Search for the cell housing the specified text and yield its (X, Y) center coordinate. 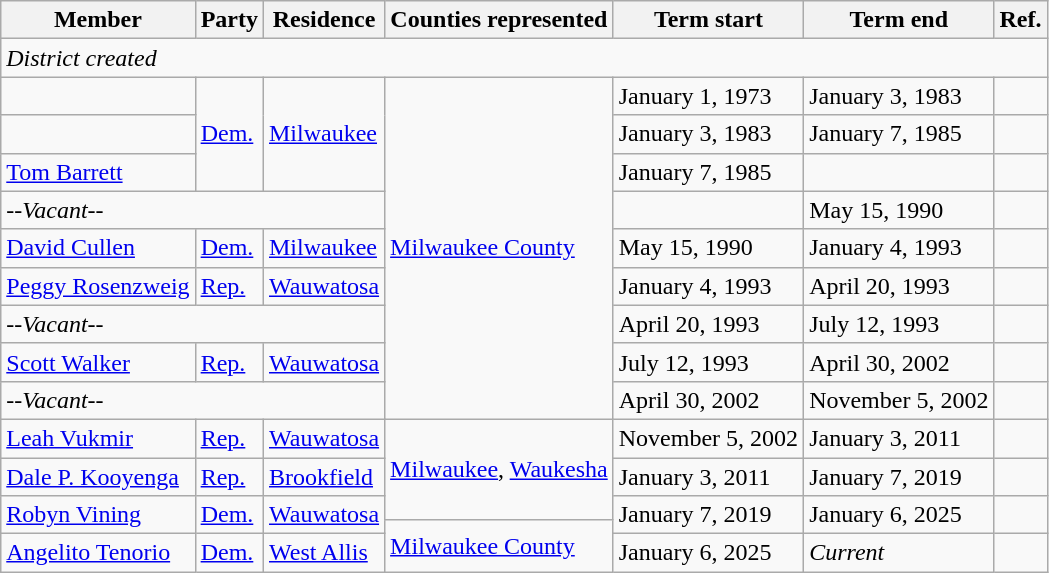
Term end (899, 20)
Scott Walker (98, 362)
Leah Vukmir (98, 438)
Milwaukee, Waukesha (500, 469)
Counties represented (500, 20)
Party (229, 20)
West Allis (324, 553)
January 1, 1973 (708, 96)
Brookfield (324, 477)
Dale P. Kooyenga (98, 477)
Residence (324, 20)
Peggy Rosenzweig (98, 286)
Robyn Vining (98, 515)
Angelito Tenorio (98, 553)
Member (98, 20)
Tom Barrett (98, 172)
Term start (708, 20)
Current (899, 553)
Ref. (1020, 20)
District created (524, 58)
David Cullen (98, 248)
